Find where the given text appears and provide that cell's center as (X, Y) coordinate. 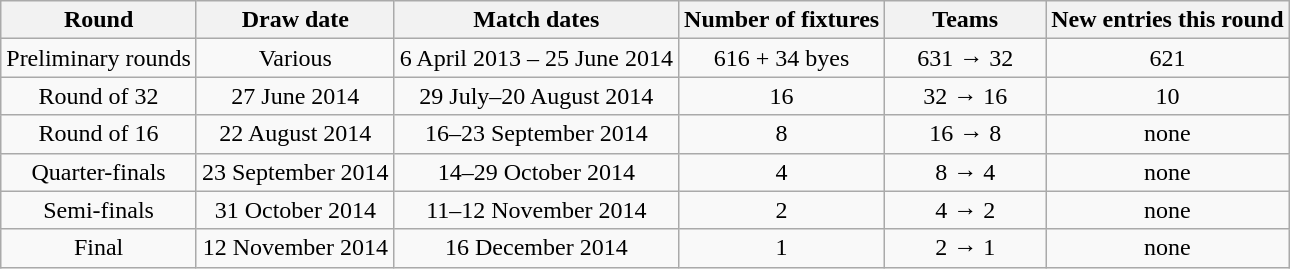
16 (782, 96)
16–23 September 2014 (536, 134)
31 October 2014 (295, 210)
Semi-finals (99, 210)
6 April 2013 – 25 June 2014 (536, 58)
22 August 2014 (295, 134)
Round of 32 (99, 96)
Match dates (536, 20)
Various (295, 58)
2 (782, 210)
631 → 32 (966, 58)
Quarter-finals (99, 172)
29 July–20 August 2014 (536, 96)
12 November 2014 (295, 248)
23 September 2014 (295, 172)
Round (99, 20)
14–29 October 2014 (536, 172)
27 June 2014 (295, 96)
11–12 November 2014 (536, 210)
New entries this round (1168, 20)
8 → 4 (966, 172)
16 → 8 (966, 134)
Preliminary rounds (99, 58)
616 + 34 byes (782, 58)
Draw date (295, 20)
621 (1168, 58)
1 (782, 248)
32 → 16 (966, 96)
Teams (966, 20)
4 (782, 172)
Round of 16 (99, 134)
4 → 2 (966, 210)
8 (782, 134)
2 → 1 (966, 248)
Number of fixtures (782, 20)
10 (1168, 96)
Final (99, 248)
16 December 2014 (536, 248)
